Return (X, Y) of the center of cell containing provided text 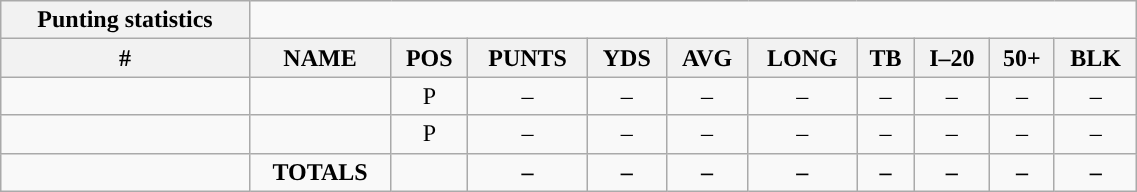
YDS (626, 58)
BLK (1095, 58)
TB (886, 58)
POS (430, 58)
TOTALS (320, 172)
NAME (320, 58)
I–20 (952, 58)
# (125, 58)
PUNTS (528, 58)
50+ (1022, 58)
Punting statistics (125, 20)
LONG (802, 58)
AVG (707, 58)
